Detect which cell encompasses the target text, then output its [x, y] center coordinate. 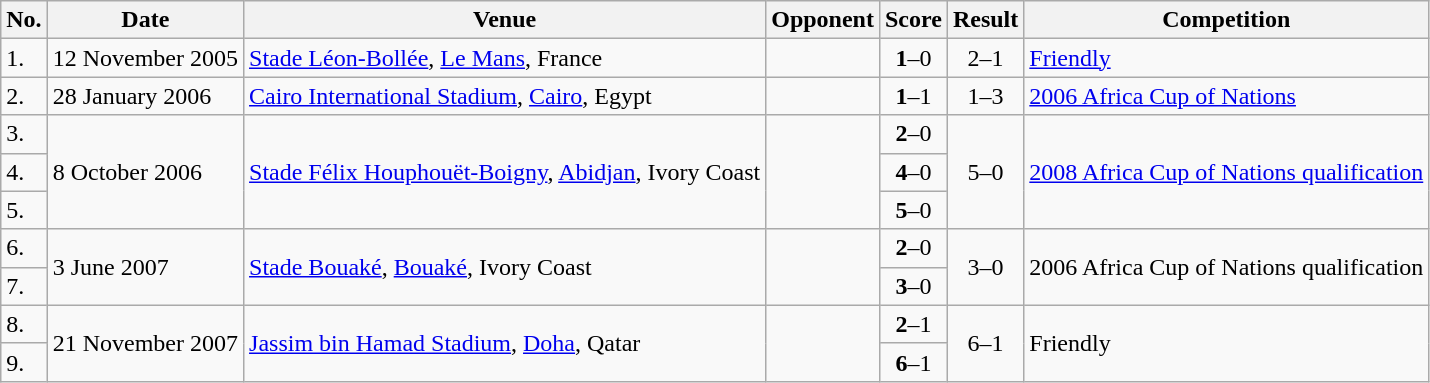
Stade Léon-Bollée, Le Mans, France [505, 58]
Cairo International Stadium, Cairo, Egypt [505, 96]
2006 Africa Cup of Nations qualification [1226, 267]
Jassim bin Hamad Stadium, Doha, Qatar [505, 343]
Competition [1226, 20]
21 November 2007 [145, 343]
6. [24, 248]
4–0 [913, 172]
4. [24, 172]
No. [24, 20]
Venue [505, 20]
3. [24, 134]
2006 Africa Cup of Nations [1226, 96]
2008 Africa Cup of Nations qualification [1226, 172]
Stade Félix Houphouët-Boigny, Abidjan, Ivory Coast [505, 172]
Opponent [823, 20]
8 October 2006 [145, 172]
1–3 [985, 96]
1–0 [913, 58]
5. [24, 210]
Score [913, 20]
28 January 2006 [145, 96]
1. [24, 58]
8. [24, 324]
12 November 2005 [145, 58]
Date [145, 20]
2. [24, 96]
7. [24, 286]
9. [24, 362]
1–1 [913, 96]
Stade Bouaké, Bouaké, Ivory Coast [505, 267]
Result [985, 20]
3 June 2007 [145, 267]
